Provide the [X, Y] coordinate of the cell's center where the given text is located.  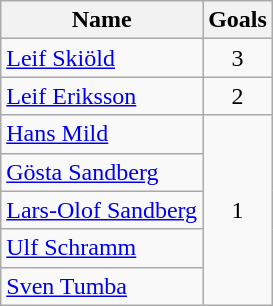
3 [238, 58]
2 [238, 96]
Goals [238, 20]
Ulf Schramm [102, 248]
1 [238, 210]
Leif Eriksson [102, 96]
Name [102, 20]
Lars-Olof Sandberg [102, 210]
Sven Tumba [102, 286]
Hans Mild [102, 134]
Leif Skiöld [102, 58]
Gösta Sandberg [102, 172]
